Output the (x, y) coordinate of the center of the cell containing the given text.  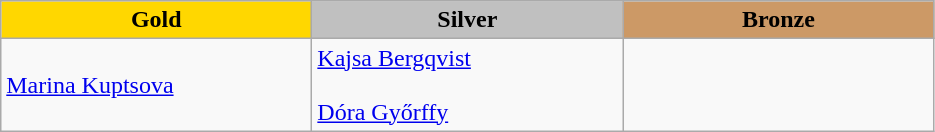
Silver (468, 20)
Bronze (778, 20)
Marina Kuptsova (156, 85)
Gold (156, 20)
Kajsa BergqvistDóra Győrffy (468, 85)
